Locate the cell with the specified text and output its [X, Y] center coordinate. 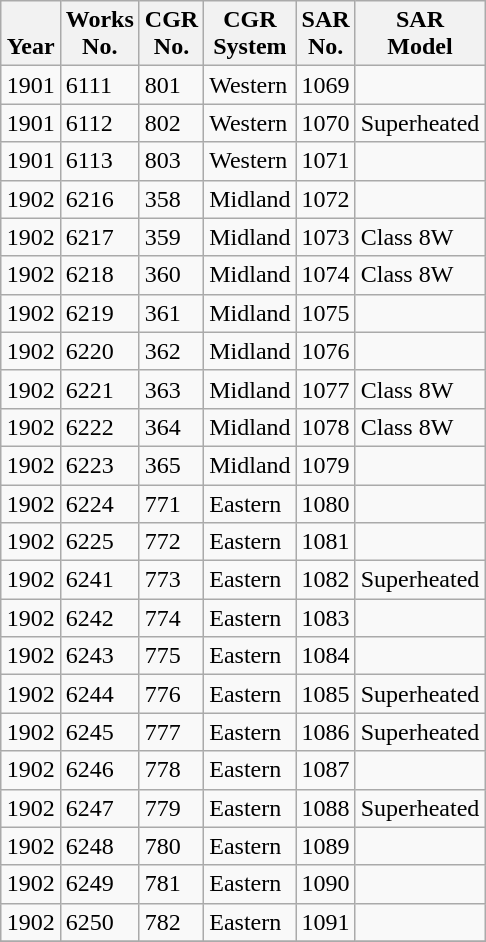
6218 [100, 275]
362 [171, 351]
773 [171, 580]
1086 [326, 732]
1075 [326, 313]
1082 [326, 580]
364 [171, 427]
774 [171, 618]
6220 [100, 351]
361 [171, 313]
803 [171, 161]
SARNo. [326, 34]
359 [171, 237]
6216 [100, 199]
778 [171, 770]
6221 [100, 389]
6219 [100, 313]
777 [171, 732]
6112 [100, 123]
781 [171, 884]
1078 [326, 427]
1069 [326, 85]
1077 [326, 389]
6225 [100, 542]
SARModel [420, 34]
6111 [100, 85]
WorksNo. [100, 34]
1091 [326, 922]
6242 [100, 618]
1074 [326, 275]
1081 [326, 542]
6217 [100, 237]
365 [171, 465]
771 [171, 503]
363 [171, 389]
1073 [326, 237]
779 [171, 808]
1084 [326, 656]
1090 [326, 884]
1089 [326, 846]
CGRSystem [250, 34]
6246 [100, 770]
6241 [100, 580]
360 [171, 275]
1071 [326, 161]
1088 [326, 808]
6245 [100, 732]
6224 [100, 503]
6243 [100, 656]
782 [171, 922]
6244 [100, 694]
1085 [326, 694]
CGRNo. [171, 34]
802 [171, 123]
772 [171, 542]
1083 [326, 618]
6250 [100, 922]
6248 [100, 846]
Year [30, 34]
780 [171, 846]
6113 [100, 161]
6247 [100, 808]
801 [171, 85]
6249 [100, 884]
775 [171, 656]
358 [171, 199]
1079 [326, 465]
776 [171, 694]
1070 [326, 123]
6222 [100, 427]
6223 [100, 465]
1080 [326, 503]
1072 [326, 199]
1087 [326, 770]
1076 [326, 351]
